Provide the (X, Y) coordinate of the cell's center where the given text is located.  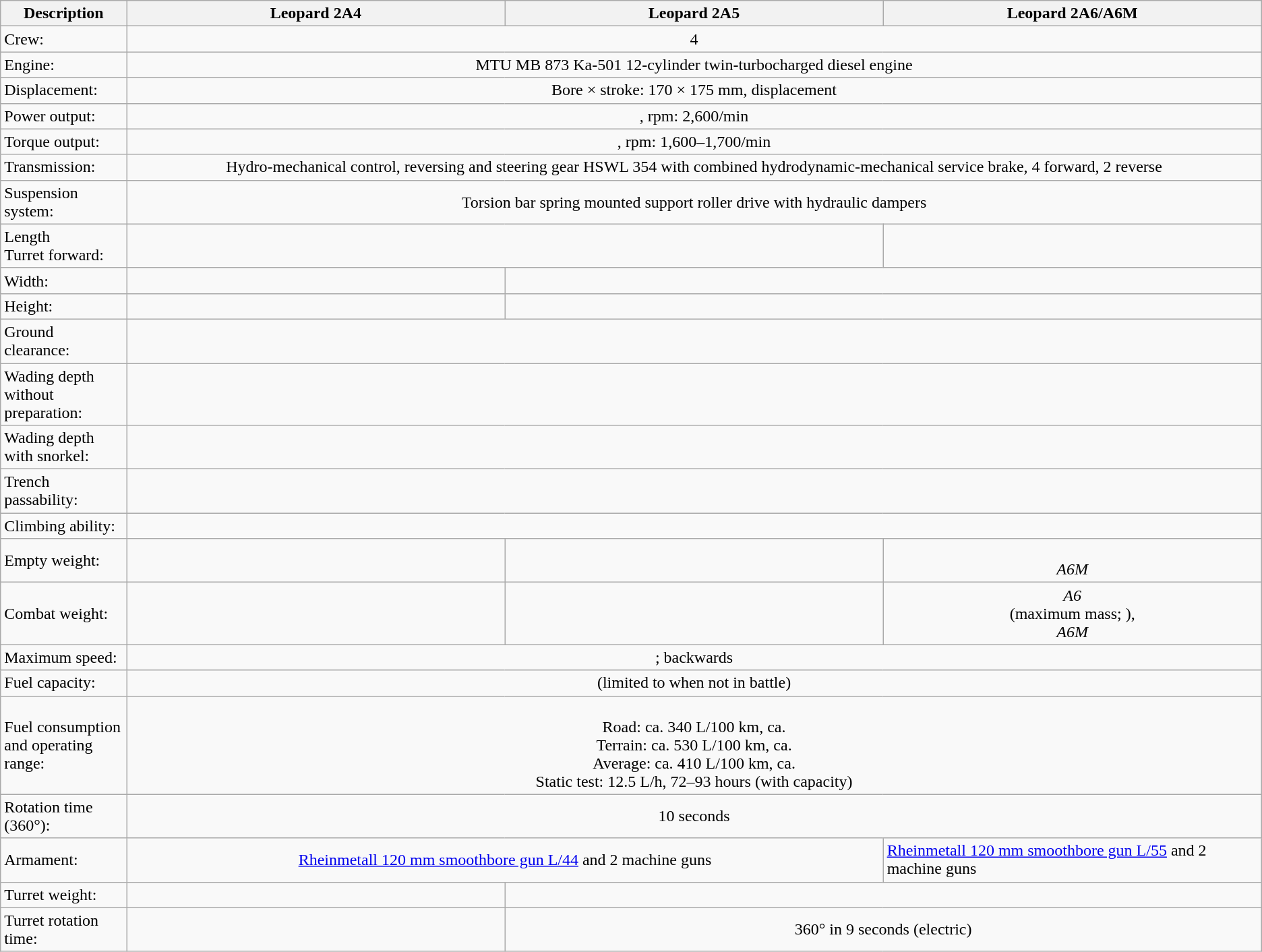
Road: ca. 340 L/100 km, ca. Terrain: ca. 530 L/100 km, ca. Average: ca. 410 L/100 km, ca. Static test: 12.5 L/h, 72–93 hours (with capacity) (694, 745)
Armament: (63, 860)
Combat weight: (63, 614)
Height: (63, 306)
Transmission: (63, 167)
MTU MB 873 Ka-501 12-cylinder twin-turbocharged diesel engine (694, 65)
Fuel consumption and operating range: (63, 745)
Climbing ability: (63, 526)
Rotation time (360°): (63, 816)
Crew: (63, 39)
A6 (maximum mass; ), A6M (1072, 614)
Torque output: (63, 142)
4 (694, 39)
, rpm: 2,600/min (694, 116)
Fuel capacity: (63, 683)
Trench passability: (63, 491)
Displacement: (63, 90)
Wading depth with snorkel: (63, 448)
Width: (63, 280)
Wading depth without preparation: (63, 394)
Turret weight: (63, 895)
Leopard 2A6/A6M (1072, 13)
10 seconds (694, 816)
, rpm: 1,600–1,700/min (694, 142)
360° in 9 seconds (electric) (883, 929)
LengthTurret forward: (63, 245)
Turret rotation time: (63, 929)
Bore × stroke: 170 × 175 mm, displacement (694, 90)
Power output: (63, 116)
A6M (1072, 561)
Torsion bar spring mounted support roller drive with hydraulic dampers (694, 202)
(limited to when not in battle) (694, 683)
Ground clearance: (63, 341)
Empty weight: (63, 561)
Maximum speed: (63, 657)
Leopard 2A4 (315, 13)
; backwards (694, 657)
Engine: (63, 65)
Description (63, 13)
Rheinmetall 120 mm smoothbore gun L/55 and 2 machine guns (1072, 860)
Leopard 2A5 (694, 13)
Rheinmetall 120 mm smoothbore gun L/44 and 2 machine guns (505, 860)
Hydro-mechanical control, reversing and steering gear HSWL 354 with combined hydrodynamic-mechanical service brake, 4 forward, 2 reverse (694, 167)
Suspension system: (63, 202)
